Find where the given text appears and provide that cell's center as [x, y] coordinate. 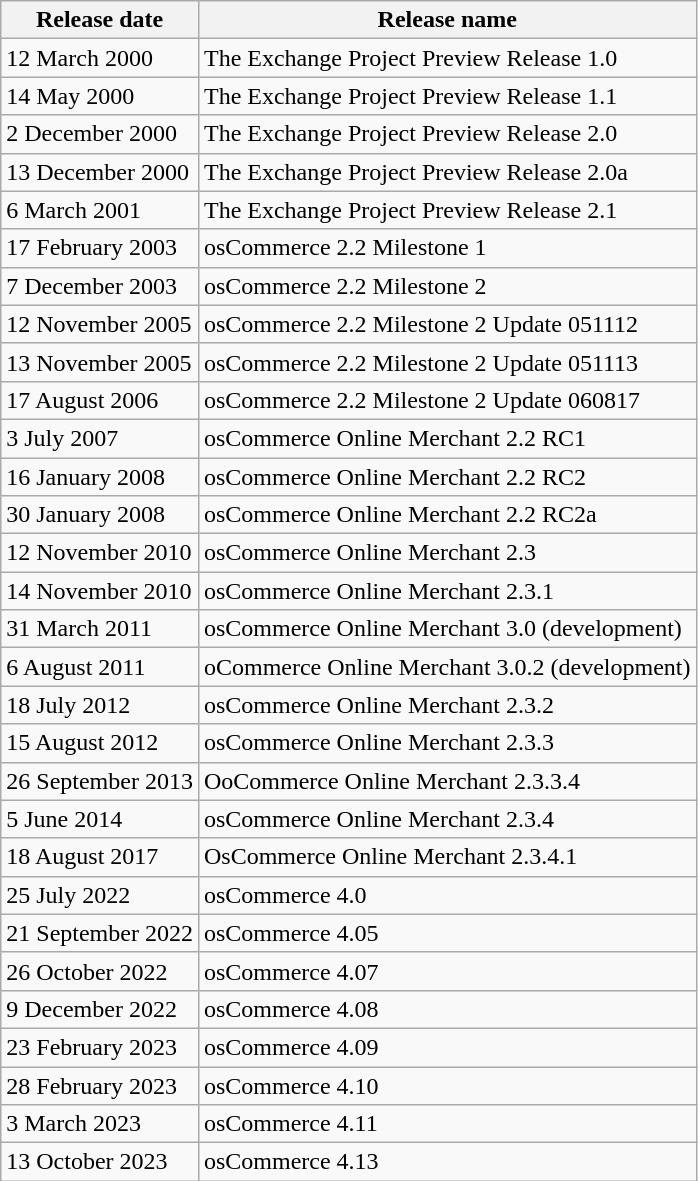
28 February 2023 [100, 1085]
osCommerce 4.07 [447, 971]
17 August 2006 [100, 400]
18 July 2012 [100, 705]
3 July 2007 [100, 438]
5 June 2014 [100, 819]
12 March 2000 [100, 58]
26 October 2022 [100, 971]
osCommerce 4.0 [447, 895]
OoCommerce Online Merchant 2.3.3.4 [447, 781]
9 December 2022 [100, 1009]
The Exchange Project Preview Release 2.1 [447, 210]
13 December 2000 [100, 172]
osCommerce Online Merchant 2.3.2 [447, 705]
osCommerce 2.2 Milestone 2 Update 060817 [447, 400]
osCommerce Online Merchant 3.0 (development) [447, 629]
OsCommerce Online Merchant 2.3.4.1 [447, 857]
osCommerce 2.2 Milestone 2 Update 051113 [447, 362]
13 November 2005 [100, 362]
osCommerce Online Merchant 2.2 RC2 [447, 477]
osCommerce 4.11 [447, 1124]
15 August 2012 [100, 743]
osCommerce 4.08 [447, 1009]
osCommerce 4.09 [447, 1047]
osCommerce 4.10 [447, 1085]
osCommerce Online Merchant 2.3 [447, 553]
14 November 2010 [100, 591]
osCommerce 2.2 Milestone 2 [447, 286]
25 July 2022 [100, 895]
6 August 2011 [100, 667]
The Exchange Project Preview Release 2.0 [447, 134]
osCommerce Online Merchant 2.3.1 [447, 591]
osCommerce 4.13 [447, 1162]
12 November 2010 [100, 553]
Release name [447, 20]
osCommerce Online Merchant 2.2 RC1 [447, 438]
16 January 2008 [100, 477]
The Exchange Project Preview Release 1.0 [447, 58]
The Exchange Project Preview Release 1.1 [447, 96]
31 March 2011 [100, 629]
osCommerce Online Merchant 2.2 RC2a [447, 515]
21 September 2022 [100, 933]
osCommerce Online Merchant 2.3.4 [447, 819]
26 September 2013 [100, 781]
6 March 2001 [100, 210]
The Exchange Project Preview Release 2.0a [447, 172]
23 February 2023 [100, 1047]
7 December 2003 [100, 286]
18 August 2017 [100, 857]
osCommerce 2.2 Milestone 1 [447, 248]
30 January 2008 [100, 515]
osCommerce 4.05 [447, 933]
14 May 2000 [100, 96]
2 December 2000 [100, 134]
17 February 2003 [100, 248]
Release date [100, 20]
oCommerce Online Merchant 3.0.2 (development) [447, 667]
13 October 2023 [100, 1162]
3 March 2023 [100, 1124]
12 November 2005 [100, 324]
osCommerce Online Merchant 2.3.3 [447, 743]
osCommerce 2.2 Milestone 2 Update 051112 [447, 324]
